Pinpoint the cell where the given text exists, returning its [x, y] midpoint coordinate. 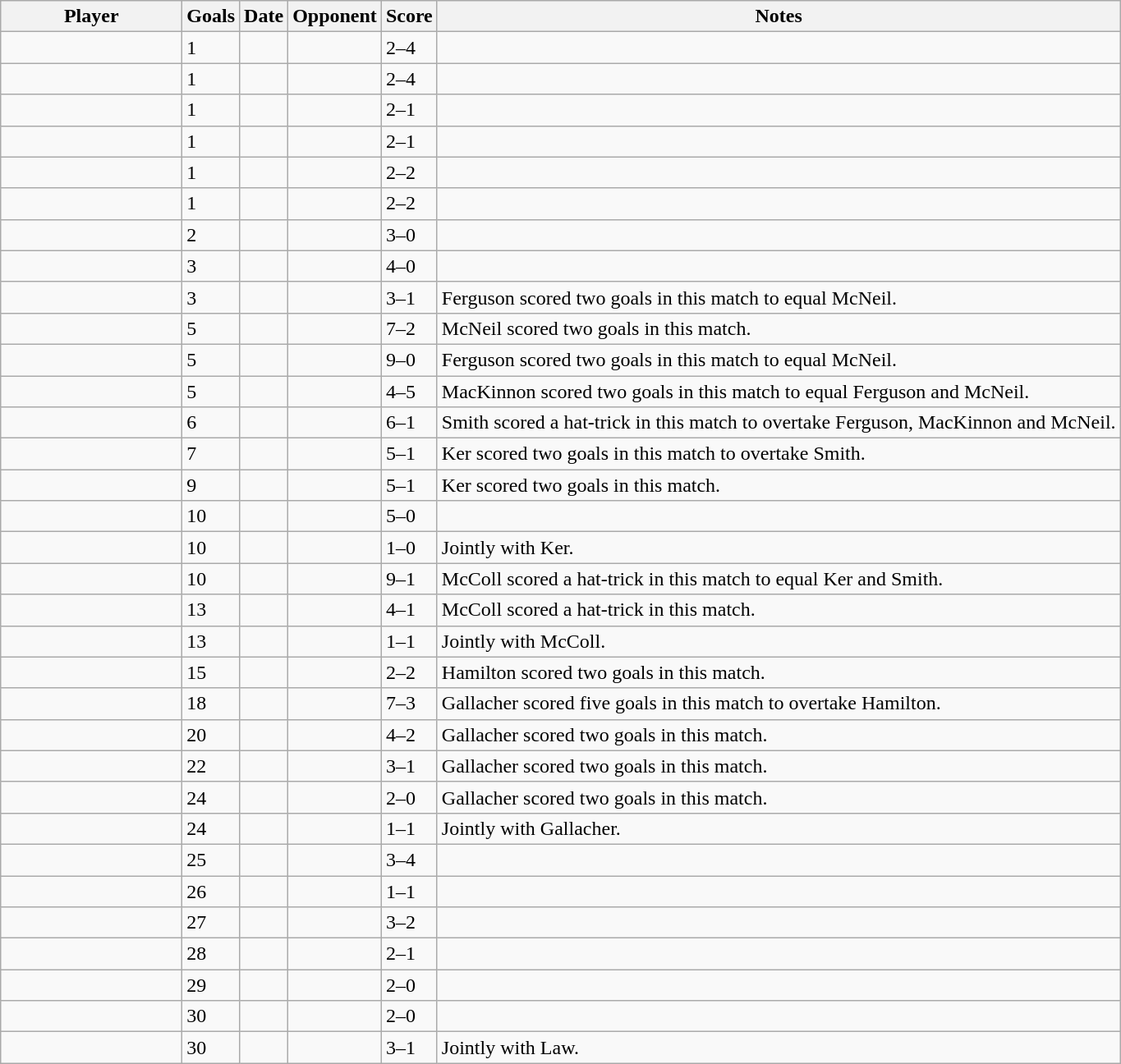
Jointly with Ker. [779, 548]
McColl scored a hat-trick in this match to equal Ker and Smith. [779, 579]
Ker scored two goals in this match to overtake Smith. [779, 454]
18 [211, 704]
7 [211, 454]
2 [211, 235]
MacKinnon scored two goals in this match to equal Ferguson and McNeil. [779, 392]
3–0 [409, 235]
20 [211, 735]
25 [211, 860]
26 [211, 891]
Ker scored two goals in this match. [779, 485]
Score [409, 16]
4–1 [409, 610]
Jointly with Gallacher. [779, 828]
22 [211, 766]
27 [211, 923]
Player [92, 16]
9–0 [409, 360]
6–1 [409, 423]
Opponent [335, 16]
15 [211, 672]
Smith scored a hat-trick in this match to overtake Ferguson, MacKinnon and McNeil. [779, 423]
Notes [779, 16]
Gallacher scored five goals in this match to overtake Hamilton. [779, 704]
3–4 [409, 860]
3–2 [409, 923]
Date [264, 16]
Jointly with McColl. [779, 641]
Jointly with Law. [779, 1048]
McColl scored a hat-trick in this match. [779, 610]
7–3 [409, 704]
7–2 [409, 328]
28 [211, 954]
6 [211, 423]
5–0 [409, 516]
4–2 [409, 735]
9 [211, 485]
29 [211, 985]
Hamilton scored two goals in this match. [779, 672]
Goals [211, 16]
McNeil scored two goals in this match. [779, 328]
1–0 [409, 548]
4–5 [409, 392]
4–0 [409, 266]
9–1 [409, 579]
